Locate the cell with the specified text and output its [x, y] center coordinate. 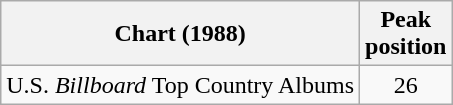
U.S. Billboard Top Country Albums [180, 85]
Peakposition [406, 34]
Chart (1988) [180, 34]
26 [406, 85]
